Locate the cell with the specified text and output its (X, Y) center coordinate. 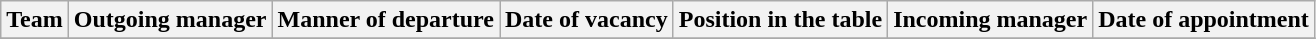
Manner of departure (386, 20)
Outgoing manager (170, 20)
Date of appointment (1204, 20)
Date of vacancy (587, 20)
Incoming manager (990, 20)
Position in the table (780, 20)
Team (35, 20)
